From the cell containing the given text, extract its center point as [x, y] coordinate. 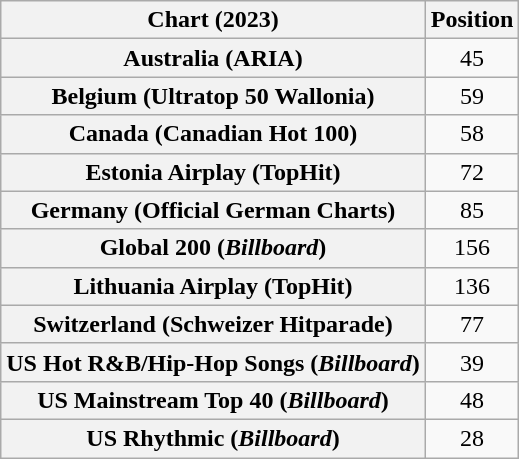
Belgium (Ultratop 50 Wallonia) [213, 96]
48 [472, 400]
Chart (2023) [213, 20]
45 [472, 58]
28 [472, 438]
77 [472, 324]
US Hot R&B/Hip-Hop Songs (Billboard) [213, 362]
156 [472, 248]
136 [472, 286]
Lithuania Airplay (TopHit) [213, 286]
Switzerland (Schweizer Hitparade) [213, 324]
US Mainstream Top 40 (Billboard) [213, 400]
85 [472, 210]
72 [472, 172]
Australia (ARIA) [213, 58]
Position [472, 20]
Germany (Official German Charts) [213, 210]
Canada (Canadian Hot 100) [213, 134]
58 [472, 134]
Global 200 (Billboard) [213, 248]
Estonia Airplay (TopHit) [213, 172]
39 [472, 362]
US Rhythmic (Billboard) [213, 438]
59 [472, 96]
